Output the (x, y) coordinate of the center of the cell containing the given text.  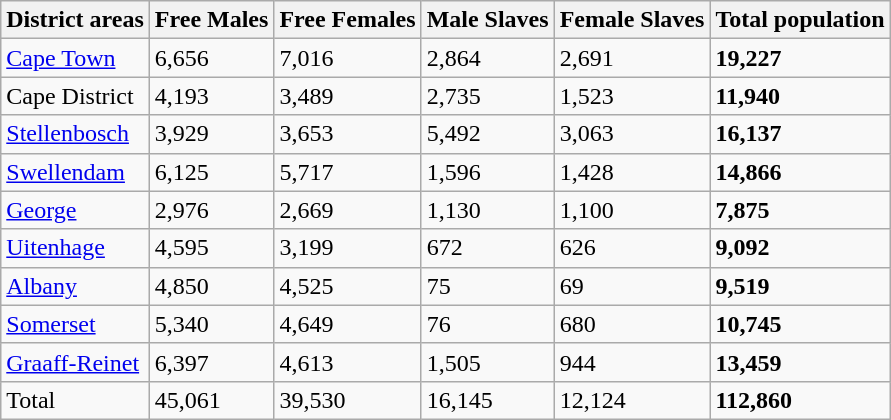
District areas (76, 20)
Free Females (348, 20)
3,653 (348, 134)
11,940 (800, 96)
Male Slaves (488, 20)
1,596 (488, 172)
Graaff-Reinet (76, 362)
1,130 (488, 210)
Total population (800, 20)
680 (632, 324)
14,866 (800, 172)
5,717 (348, 172)
6,397 (212, 362)
3,489 (348, 96)
10,745 (800, 324)
16,145 (488, 400)
2,864 (488, 58)
1,428 (632, 172)
5,340 (212, 324)
75 (488, 286)
4,525 (348, 286)
2,691 (632, 58)
12,124 (632, 400)
944 (632, 362)
19,227 (800, 58)
Free Males (212, 20)
4,613 (348, 362)
4,595 (212, 248)
4,193 (212, 96)
1,505 (488, 362)
Uitenhage (76, 248)
3,929 (212, 134)
7,875 (800, 210)
7,016 (348, 58)
2,976 (212, 210)
Swellendam (76, 172)
39,530 (348, 400)
1,100 (632, 210)
Total (76, 400)
9,519 (800, 286)
13,459 (800, 362)
Cape Town (76, 58)
Somerset (76, 324)
4,649 (348, 324)
George (76, 210)
Female Slaves (632, 20)
6,656 (212, 58)
Stellenbosch (76, 134)
Albany (76, 286)
16,137 (800, 134)
112,860 (800, 400)
6,125 (212, 172)
45,061 (212, 400)
1,523 (632, 96)
626 (632, 248)
Cape District (76, 96)
3,199 (348, 248)
4,850 (212, 286)
2,735 (488, 96)
3,063 (632, 134)
5,492 (488, 134)
69 (632, 286)
672 (488, 248)
9,092 (800, 248)
76 (488, 324)
2,669 (348, 210)
